Extract the [x, y] coordinate from the center of the cell holding the provided text.  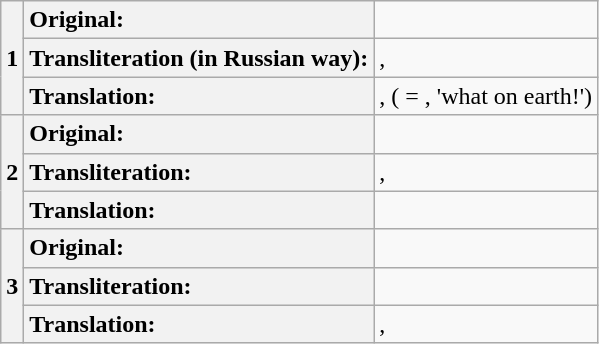
1 [12, 58]
3 [12, 286]
2 [12, 172]
, ( = , 'what on earth!') [486, 96]
Transliteration (in Russian way): [199, 58]
